For the text-containing cell, return its midpoint in [x, y] coordinate format. 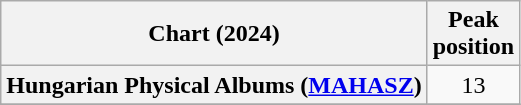
Chart (2024) [214, 34]
Hungarian Physical Albums (MAHASZ) [214, 85]
Peakposition [473, 34]
13 [473, 85]
